Determine the (X, Y) coordinate at the center of the cell enclosing the given text.  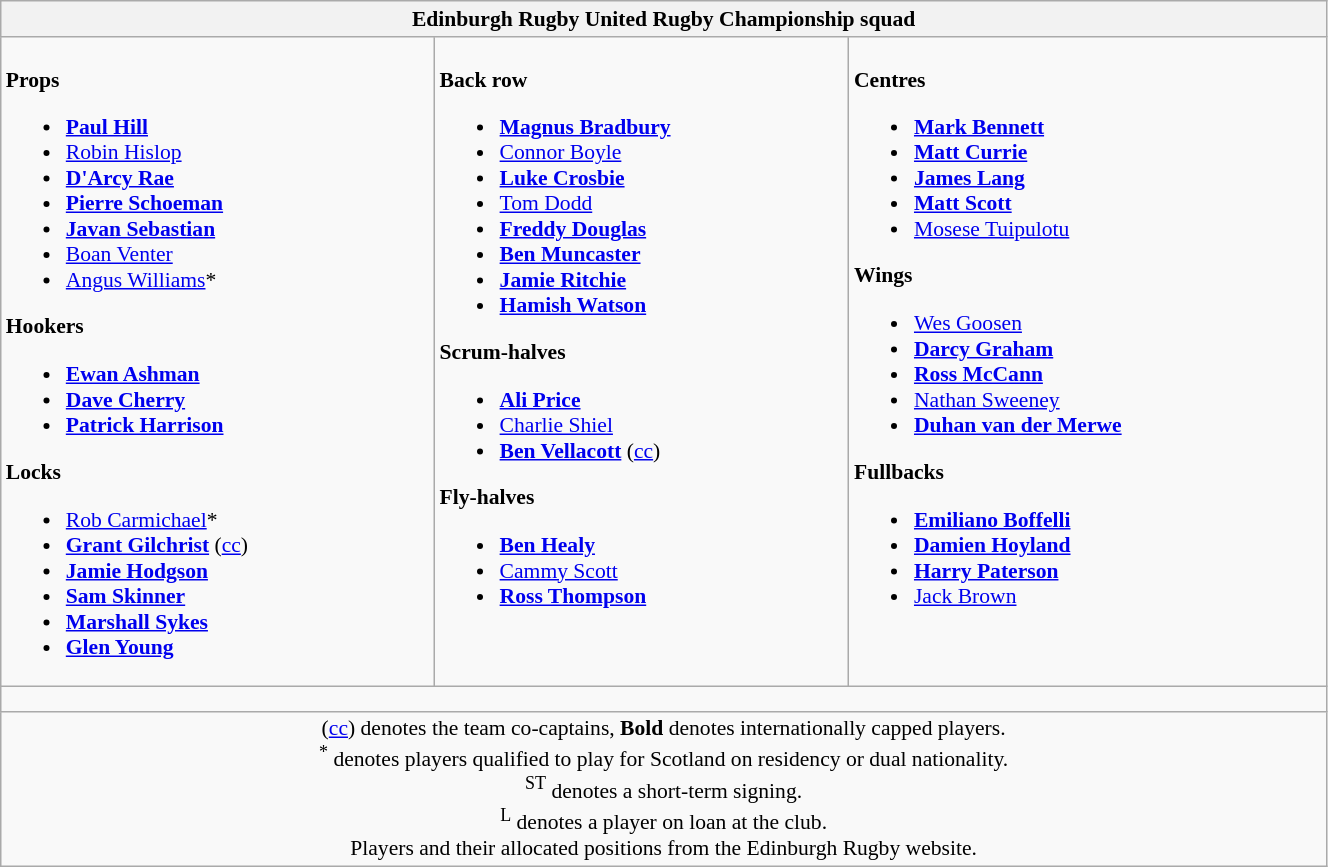
Edinburgh Rugby United Rugby Championship squad (664, 19)
